Scan for the cell matching the given text and deliver its (x, y) coordinate at center. 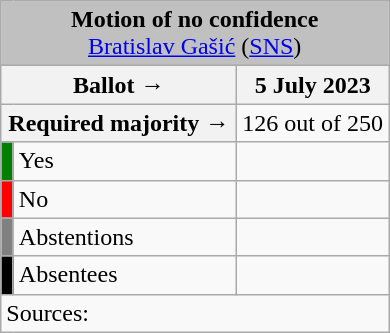
Yes (125, 161)
Required majority → (119, 123)
Sources: (195, 313)
Abstentions (125, 237)
Motion of no confidenceBratislav Gašić (SNS) (195, 34)
126 out of 250 (313, 123)
Ballot → (119, 85)
5 July 2023 (313, 85)
No (125, 199)
Absentees (125, 275)
